Capture the cell that displays the provided text and extract its (X, Y) central coordinate. 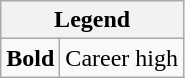
Career high (122, 58)
Legend (92, 20)
Bold (30, 58)
